Detect which cell encompasses the target text, then output its [X, Y] center coordinate. 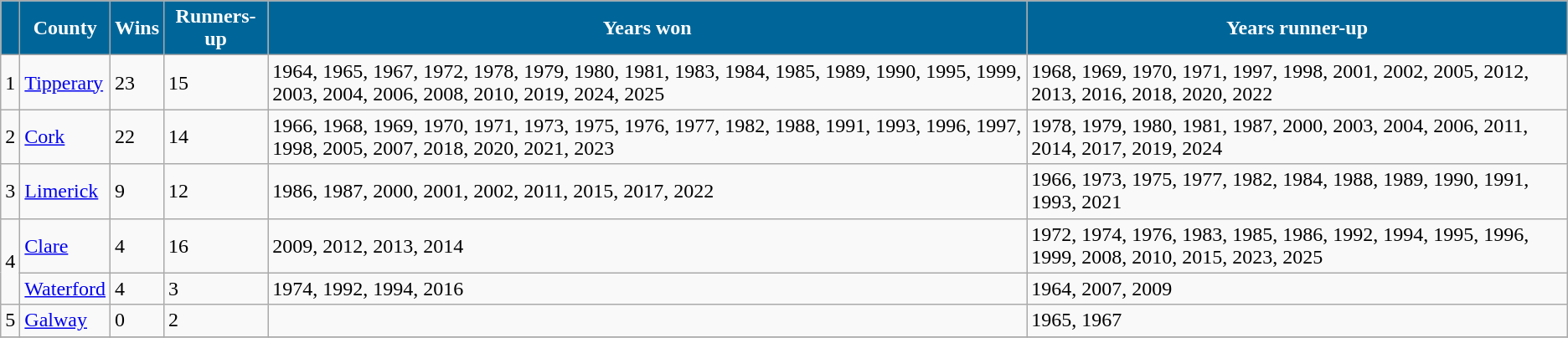
County [65, 28]
9 [137, 191]
1968, 1969, 1970, 1971, 1997, 1998, 2001, 2002, 2005, 2012, 2013, 2016, 2018, 2020, 2022 [1297, 82]
Cork [65, 137]
Waterford [65, 289]
1965, 1967 [1297, 320]
Galway [65, 320]
1966, 1968, 1969, 1970, 1971, 1973, 1975, 1976, 1977, 1982, 1988, 1991, 1993, 1996, 1997, 1998, 2005, 2007, 2018, 2020, 2021, 2023 [647, 137]
Clare [65, 246]
1 [10, 82]
15 [216, 82]
5 [10, 320]
22 [137, 137]
Tipperary [65, 82]
23 [137, 82]
Wins [137, 28]
12 [216, 191]
1972, 1974, 1976, 1983, 1985, 1986, 1992, 1994, 1995, 1996, 1999, 2008, 2010, 2015, 2023, 2025 [1297, 246]
1966, 1973, 1975, 1977, 1982, 1984, 1988, 1989, 1990, 1991, 1993, 2021 [1297, 191]
1964, 2007, 2009 [1297, 289]
1974, 1992, 1994, 2016 [647, 289]
1978, 1979, 1980, 1981, 1987, 2000, 2003, 2004, 2006, 2011, 2014, 2017, 2019, 2024 [1297, 137]
Limerick [65, 191]
1986, 1987, 2000, 2001, 2002, 2011, 2015, 2017, 2022 [647, 191]
2009, 2012, 2013, 2014 [647, 246]
16 [216, 246]
0 [137, 320]
1964, 1965, 1967, 1972, 1978, 1979, 1980, 1981, 1983, 1984, 1985, 1989, 1990, 1995, 1999, 2003, 2004, 2006, 2008, 2010, 2019, 2024, 2025 [647, 82]
Runners-up [216, 28]
14 [216, 137]
Years runner-up [1297, 28]
Years won [647, 28]
